Detect which cell encompasses the target text, then output its (X, Y) center coordinate. 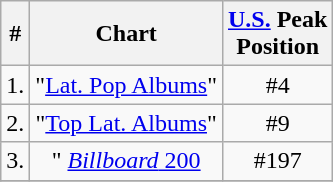
U.S. PeakPosition (277, 34)
" Billboard 200 (126, 161)
"Lat. Pop Albums" (126, 85)
#4 (277, 85)
#9 (277, 123)
"Top Lat. Albums" (126, 123)
# (16, 34)
1. (16, 85)
3. (16, 161)
#197 (277, 161)
Chart (126, 34)
2. (16, 123)
